Output the (X, Y) coordinate of the center of the cell containing the given text.  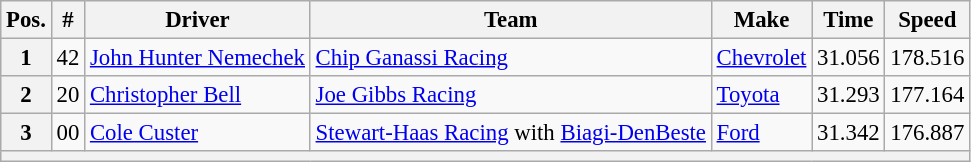
Make (761, 20)
Christopher Bell (198, 95)
00 (68, 133)
Team (510, 20)
2 (26, 95)
1 (26, 58)
31.056 (848, 58)
42 (68, 58)
Driver (198, 20)
Chevrolet (761, 58)
Pos. (26, 20)
Stewart-Haas Racing with Biagi-DenBeste (510, 133)
177.164 (928, 95)
Toyota (761, 95)
31.293 (848, 95)
Cole Custer (198, 133)
Chip Ganassi Racing (510, 58)
# (68, 20)
178.516 (928, 58)
Ford (761, 133)
31.342 (848, 133)
20 (68, 95)
John Hunter Nemechek (198, 58)
176.887 (928, 133)
Speed (928, 20)
Time (848, 20)
Joe Gibbs Racing (510, 95)
3 (26, 133)
